Identify which cell holds the provided text, then report its [x, y] central coordinate. 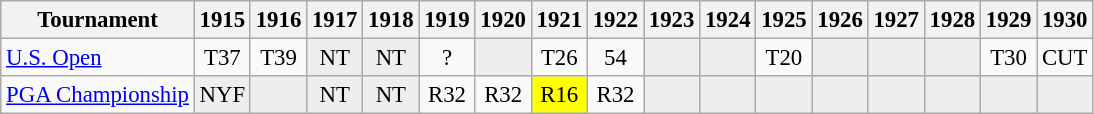
T30 [1008, 58]
1916 [278, 20]
1923 [672, 20]
T39 [278, 58]
1918 [391, 20]
1926 [840, 20]
Tournament [98, 20]
1922 [615, 20]
1929 [1008, 20]
1928 [952, 20]
PGA Championship [98, 95]
1917 [335, 20]
1921 [559, 20]
1919 [447, 20]
1927 [896, 20]
1920 [503, 20]
1925 [784, 20]
U.S. Open [98, 58]
1915 [222, 20]
R16 [559, 95]
NYF [222, 95]
? [447, 58]
1930 [1065, 20]
CUT [1065, 58]
T20 [784, 58]
T26 [559, 58]
1924 [728, 20]
T37 [222, 58]
54 [615, 58]
